Return the (X, Y) coordinate for the center point of the cell that contains the specified text.  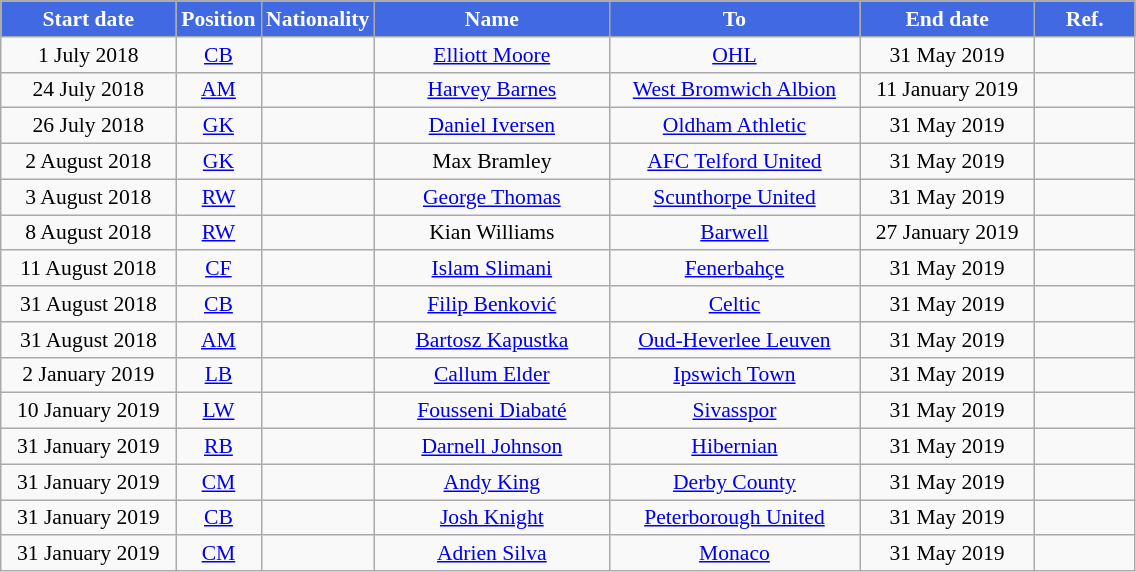
George Thomas (492, 197)
1 July 2018 (88, 55)
Start date (88, 19)
Daniel Iversen (492, 126)
Fousseni Diabaté (492, 411)
27 January 2019 (948, 233)
Islam Slimani (492, 269)
2 August 2018 (88, 162)
Elliott Moore (492, 55)
Harvey Barnes (492, 90)
3 August 2018 (88, 197)
Sivasspor (734, 411)
Bartosz Kapustka (492, 340)
10 January 2019 (88, 411)
AFC Telford United (734, 162)
LB (218, 375)
To (734, 19)
26 July 2018 (88, 126)
Ipswich Town (734, 375)
LW (218, 411)
11 January 2019 (948, 90)
Peterborough United (734, 518)
Andy King (492, 482)
Position (218, 19)
Darnell Johnson (492, 447)
Nationality (318, 19)
Josh Knight (492, 518)
Adrien Silva (492, 554)
24 July 2018 (88, 90)
Fenerbahçe (734, 269)
Scunthorpe United (734, 197)
End date (948, 19)
Barwell (734, 233)
OHL (734, 55)
Kian Williams (492, 233)
Callum Elder (492, 375)
Oldham Athletic (734, 126)
11 August 2018 (88, 269)
Derby County (734, 482)
Monaco (734, 554)
Celtic (734, 304)
RB (218, 447)
Filip Benković (492, 304)
Oud-Heverlee Leuven (734, 340)
West Bromwich Albion (734, 90)
CF (218, 269)
2 January 2019 (88, 375)
8 August 2018 (88, 233)
Name (492, 19)
Max Bramley (492, 162)
Hibernian (734, 447)
Ref. (1085, 19)
